Search for the cell housing the specified text and yield its [x, y] center coordinate. 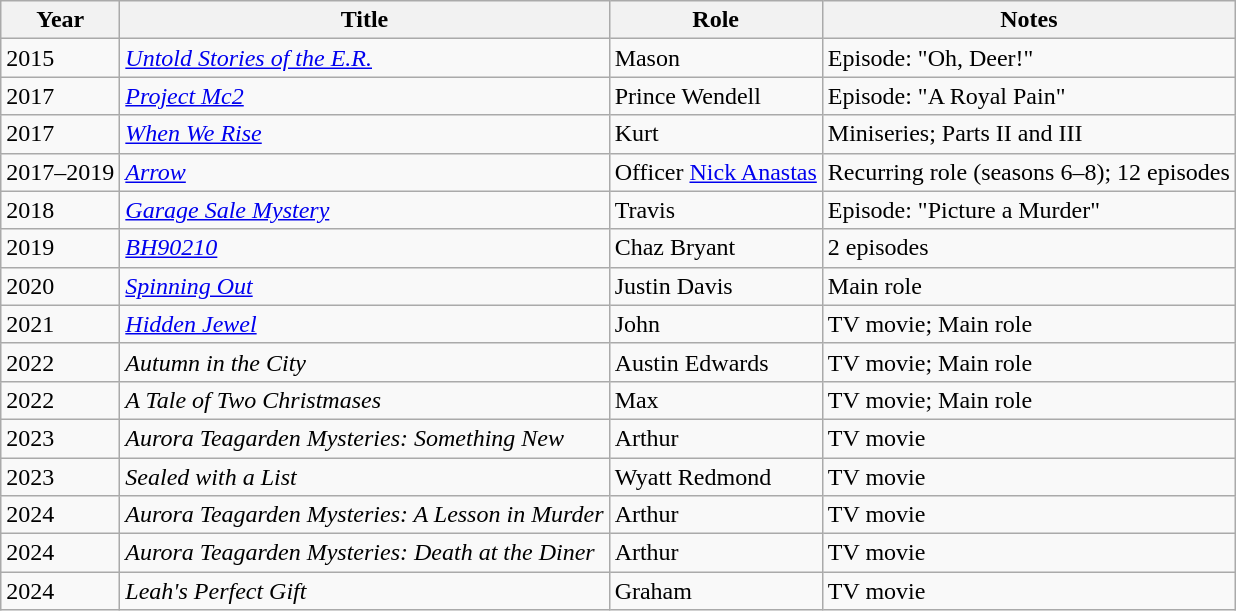
2019 [60, 248]
Justin Davis [716, 286]
2018 [60, 210]
2015 [60, 58]
Hidden Jewel [364, 324]
Arrow [364, 172]
2021 [60, 324]
Main role [1028, 286]
Role [716, 20]
Title [364, 20]
Travis [716, 210]
Year [60, 20]
When We Rise [364, 134]
Garage Sale Mystery [364, 210]
Graham [716, 591]
BH90210 [364, 248]
Kurt [716, 134]
Mason [716, 58]
Episode: "Picture a Murder" [1028, 210]
Aurora Teagarden Mysteries: Death at the Diner [364, 553]
Aurora Teagarden Mysteries: A Lesson in Murder [364, 515]
Project Mc2 [364, 96]
Austin Edwards [716, 362]
Spinning Out [364, 286]
2017–2019 [60, 172]
Notes [1028, 20]
Aurora Teagarden Mysteries: Something New [364, 438]
A Tale of Two Christmases [364, 400]
Wyatt Redmond [716, 477]
Miniseries; Parts II and III [1028, 134]
Recurring role (seasons 6–8); 12 episodes [1028, 172]
Untold Stories of the E.R. [364, 58]
Sealed with a List [364, 477]
Max [716, 400]
2 episodes [1028, 248]
Officer Nick Anastas [716, 172]
Chaz Bryant [716, 248]
Episode: "A Royal Pain" [1028, 96]
John [716, 324]
Autumn in the City [364, 362]
Episode: "Oh, Deer!" [1028, 58]
Prince Wendell [716, 96]
2020 [60, 286]
Leah's Perfect Gift [364, 591]
